Pinpoint the cell where the given text exists, returning its [X, Y] midpoint coordinate. 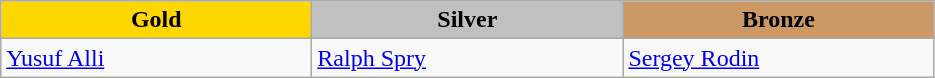
Yusuf Alli [156, 58]
Bronze [778, 20]
Ralph Spry [468, 58]
Gold [156, 20]
Silver [468, 20]
Sergey Rodin [778, 58]
